Pinpoint the cell where the given text exists, returning its (x, y) midpoint coordinate. 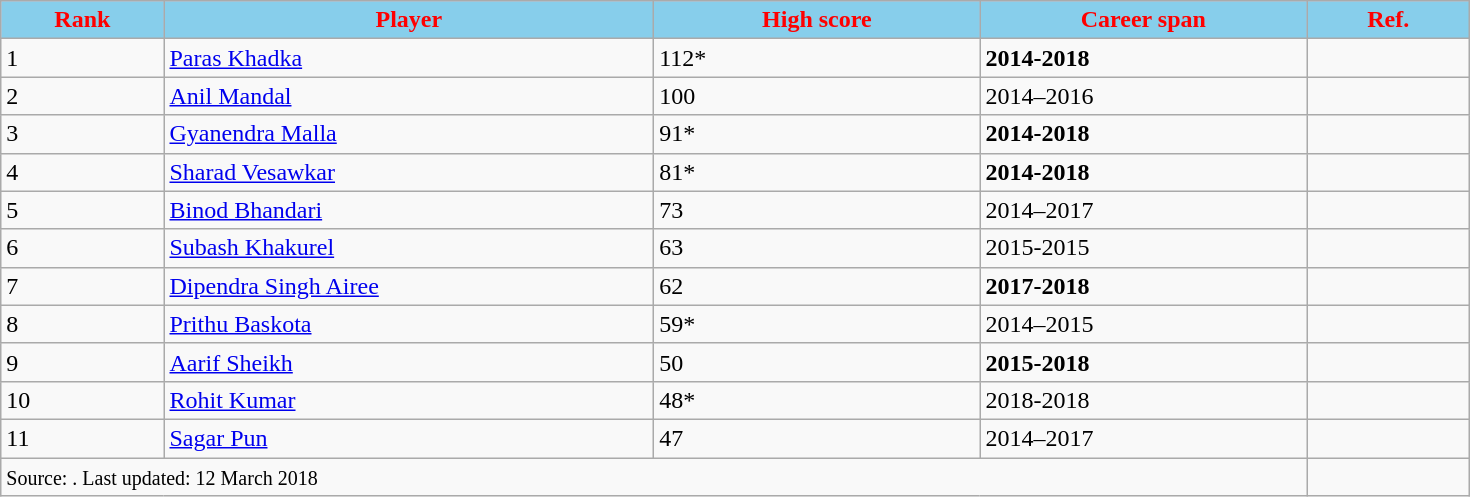
73 (817, 210)
Rohit Kumar (409, 400)
91* (817, 134)
63 (817, 248)
4 (82, 172)
Subash Khakurel (409, 248)
2015-2015 (1143, 248)
9 (82, 362)
Player (409, 20)
Ref. (1388, 20)
81* (817, 172)
3 (82, 134)
Rank (82, 20)
5 (82, 210)
2014–2015 (1143, 324)
48* (817, 400)
Sharad Vesawkar (409, 172)
Gyanendra Malla (409, 134)
Prithu Baskota (409, 324)
2018-2018 (1143, 400)
Sagar Pun (409, 438)
2017-2018 (1143, 286)
59* (817, 324)
47 (817, 438)
High score (817, 20)
2 (82, 96)
112* (817, 58)
62 (817, 286)
2015-2018 (1143, 362)
Aarif Sheikh (409, 362)
Binod Bhandari (409, 210)
Dipendra Singh Airee (409, 286)
1 (82, 58)
2014–2016 (1143, 96)
Career span (1143, 20)
Anil Mandal (409, 96)
11 (82, 438)
7 (82, 286)
50 (817, 362)
10 (82, 400)
6 (82, 248)
8 (82, 324)
Source: . Last updated: 12 March 2018 (654, 477)
100 (817, 96)
Paras Khadka (409, 58)
